Capture the cell that displays the provided text and extract its (X, Y) central coordinate. 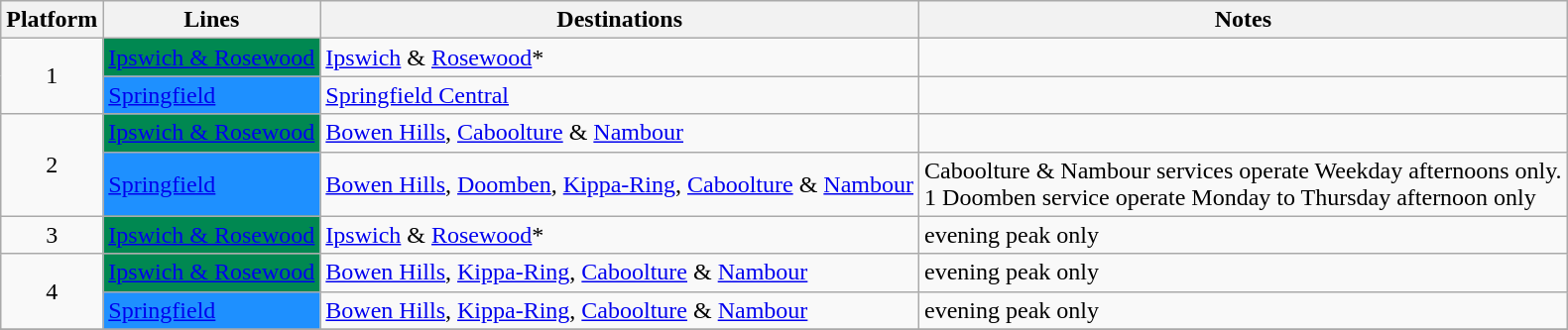
Springfield Central (620, 95)
Caboolture & Nambour services operate Weekday afternoons only.1 Doomben service operate Monday to Thursday afternoon only (1244, 184)
Platform (52, 20)
Destinations (620, 20)
4 (52, 291)
Notes (1244, 20)
1 (52, 76)
3 (52, 235)
Bowen Hills, Caboolture & Nambour (620, 133)
Bowen Hills, Doomben, Kippa-Ring, Caboolture & Nambour (620, 184)
2 (52, 165)
Lines (212, 20)
